For the text-containing cell, return its midpoint in (x, y) coordinate format. 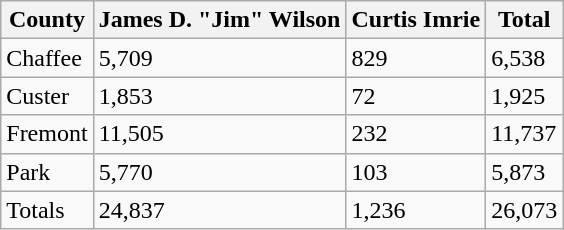
Custer (47, 96)
1,925 (524, 96)
26,073 (524, 210)
6,538 (524, 58)
Total (524, 20)
829 (416, 58)
103 (416, 172)
County (47, 20)
24,837 (220, 210)
72 (416, 96)
Park (47, 172)
5,709 (220, 58)
Fremont (47, 134)
Chaffee (47, 58)
5,873 (524, 172)
232 (416, 134)
James D. "Jim" Wilson (220, 20)
1,853 (220, 96)
5,770 (220, 172)
1,236 (416, 210)
Totals (47, 210)
Curtis Imrie (416, 20)
11,737 (524, 134)
11,505 (220, 134)
